Locate the cell with the specified text and output its [x, y] center coordinate. 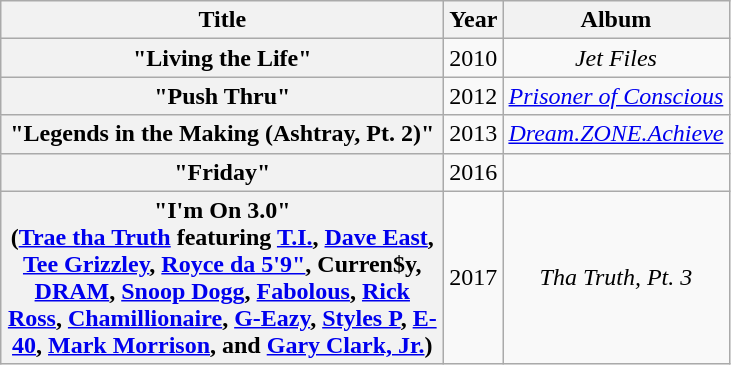
"Push Thru" [222, 96]
2017 [474, 278]
Dream.ZONE.Achieve [616, 134]
Album [616, 20]
2010 [474, 58]
"Friday" [222, 172]
Tha Truth, Pt. 3 [616, 278]
2013 [474, 134]
"Living the Life" [222, 58]
Title [222, 20]
Year [474, 20]
"Legends in the Making (Ashtray, Pt. 2)" [222, 134]
2012 [474, 96]
2016 [474, 172]
Prisoner of Conscious [616, 96]
Jet Files [616, 58]
